Determine the (X, Y) coordinate at the center of the cell enclosing the given text.  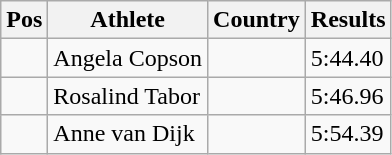
Athlete (128, 20)
Country (257, 20)
5:54.39 (348, 134)
Pos (24, 20)
Rosalind Tabor (128, 96)
5:46.96 (348, 96)
Anne van Dijk (128, 134)
5:44.40 (348, 58)
Angela Copson (128, 58)
Results (348, 20)
